Provide the (X, Y) coordinate of the cell's center where the given text is located.  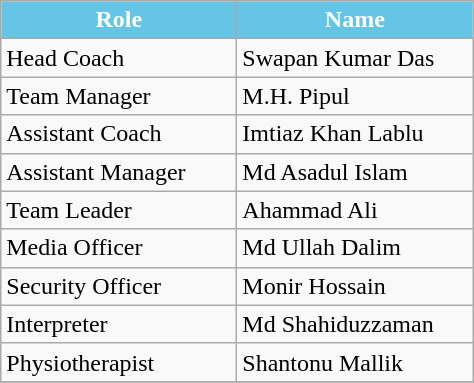
Assistant Manager (119, 172)
Ahammad Ali (355, 210)
Head Coach (119, 58)
Md Asadul Islam (355, 172)
Swapan Kumar Das (355, 58)
Assistant Coach (119, 134)
Role (119, 20)
Md Shahiduzzaman (355, 324)
Interpreter (119, 324)
Shantonu Mallik (355, 362)
Monir Hossain (355, 286)
M.H. Pipul (355, 96)
Team Manager (119, 96)
Imtiaz Khan Lablu (355, 134)
Team Leader (119, 210)
Name (355, 20)
Physiotherapist (119, 362)
Md Ullah Dalim (355, 248)
Media Officer (119, 248)
Security Officer (119, 286)
